Provide the (x, y) coordinate of the cell's center where the given text is located.  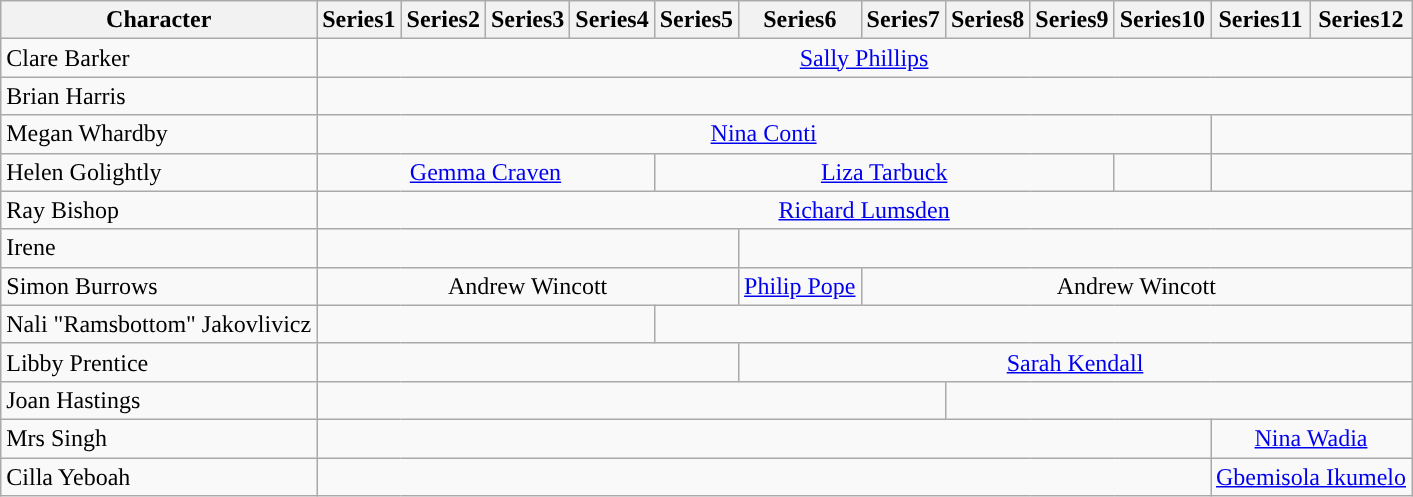
Series4 (612, 20)
Sarah Kendall (1076, 362)
Series5 (696, 20)
Series1 (359, 20)
Cilla Yeboah (159, 477)
Character (159, 20)
Series8 (987, 20)
Series6 (800, 20)
Gemma Craven (486, 172)
Irene (159, 248)
Series7 (903, 20)
Simon Burrows (159, 286)
Mrs Singh (159, 438)
Libby Prentice (159, 362)
Series9 (1072, 20)
Sally Phillips (864, 58)
Gbemisola Ikumelo (1310, 477)
Clare Barker (159, 58)
Megan Whardby (159, 134)
Ray Bishop (159, 210)
Nina Wadia (1310, 438)
Series2 (443, 20)
Nina Conti (764, 134)
Series10 (1162, 20)
Nali "Ramsbottom" Jakovlivicz (159, 324)
Helen Golightly (159, 172)
Series11 (1260, 20)
Series12 (1360, 20)
Philip Pope (800, 286)
Richard Lumsden (864, 210)
Series3 (527, 20)
Joan Hastings (159, 400)
Brian Harris (159, 96)
Liza Tarbuck (884, 172)
